Detect which cell encompasses the target text, then output its (X, Y) center coordinate. 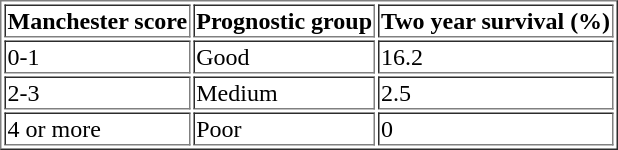
Prognostic group (284, 20)
0-1 (97, 56)
Good (284, 56)
2.5 (496, 92)
0 (496, 128)
Two year survival (%) (496, 20)
2-3 (97, 92)
Manchester score (97, 20)
4 or more (97, 128)
Poor (284, 128)
Medium (284, 92)
16.2 (496, 56)
